Output the [x, y] coordinate of the center of the cell containing the given text.  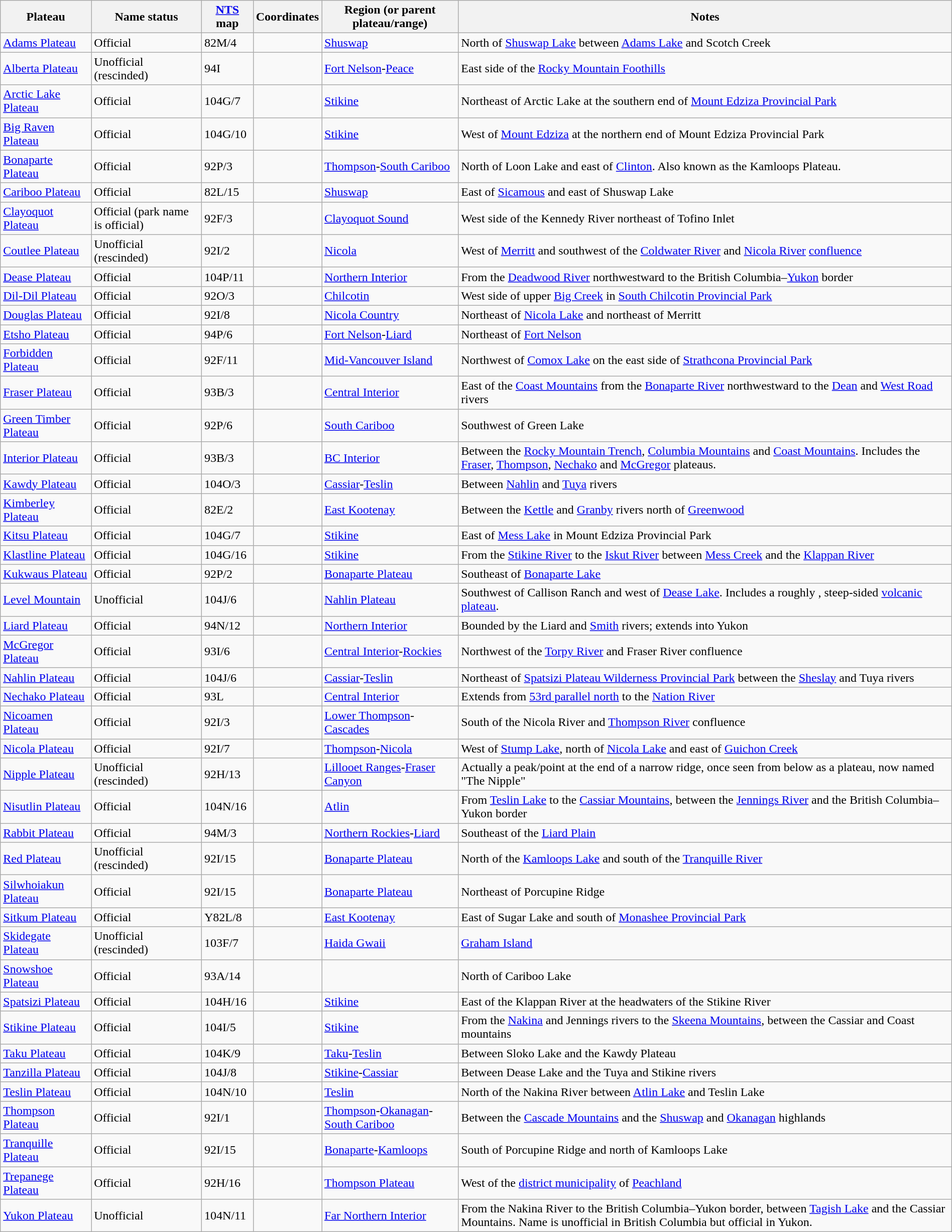
Northeast of Arctic Lake at the southern end of Mount Edziza Provincial Park [705, 101]
Teslin [390, 1091]
Kukwaus Plateau [46, 574]
Northeast of Spatsizi Plateau Wilderness Provincial Park between the Sheslay and Tuya rivers [705, 677]
Fort Nelson-Peace [390, 68]
Nicola Plateau [46, 749]
Notes [705, 17]
West side of the Kennedy River northeast of Tofino Inlet [705, 218]
92H/13 [227, 774]
Level Mountain [46, 599]
92I/2 [227, 251]
Northeast of Fort Nelson [705, 334]
Between the Cascade Mountains and the Shuswap and Okanagan highlands [705, 1118]
Nicoamen Plateau [46, 722]
Official (park name is official) [147, 218]
South Cariboo [390, 426]
Between Dease Lake and the Tuya and Stikine rivers [705, 1072]
Dil-Dil Plateau [46, 296]
North of the Kamloops Lake and south of the Tranquille River [705, 858]
Clayoquot Sound [390, 218]
Northwest of the Torpy River and Fraser River confluence [705, 652]
104H/16 [227, 1002]
Southeast of Bonaparte Lake [705, 574]
McGregor Plateau [46, 652]
Y82L/8 [227, 917]
Graham Island [705, 943]
92H/16 [227, 1183]
Plateau [46, 17]
Northwest of Comox Lake on the east side of Strathcona Provincial Park [705, 360]
104O/3 [227, 484]
Stikine Plateau [46, 1027]
Central Interior-Rockies [390, 652]
Chilcotin [390, 296]
East of the Coast Mountains from the Bonaparte River northwestward to the Dean and West Road rivers [705, 393]
Between the Kettle and Granby rivers north of Greenwood [705, 510]
Liard Plateau [46, 626]
104N/10 [227, 1091]
BC Interior [390, 458]
Forbidden Plateau [46, 360]
94M/3 [227, 833]
Southeast of the Liard Plain [705, 833]
Thompson-Okanagan-South Cariboo [390, 1118]
North of the Nakina River between Atlin Lake and Teslin Lake [705, 1091]
Interior Plateau [46, 458]
Coutlee Plateau [46, 251]
West of Stump Lake, north of Nicola Lake and east of Guichon Creek [705, 749]
92I/7 [227, 749]
Etsho Plateau [46, 334]
Clayoquot Plateau [46, 218]
Northeast of Porcupine Ridge [705, 892]
Region (or parent plateau/range) [390, 17]
Northeast of Nicola Lake and northeast of Merritt [705, 315]
92O/3 [227, 296]
94I [227, 68]
82L/15 [227, 192]
Lower Thompson-Cascades [390, 722]
Bounded by the Liard and Smith rivers; extends into Yukon [705, 626]
Kitsu Plateau [46, 536]
Southwest of Green Lake [705, 426]
Yukon Plateau [46, 1216]
Nicola [390, 251]
Spatsizi Plateau [46, 1002]
South of the Nicola River and Thompson River confluence [705, 722]
NTS map [227, 17]
Big Raven Plateau [46, 134]
93L [227, 696]
92I/8 [227, 315]
92P/6 [227, 426]
82M/4 [227, 43]
Between Sloko Lake and the Kawdy Plateau [705, 1053]
Douglas Plateau [46, 315]
Extends from 53rd parallel north to the Nation River [705, 696]
Stikine-Cassiar [390, 1072]
92I/1 [227, 1118]
From Teslin Lake to the Cassiar Mountains, between the Jennings River and the British Columbia–Yukon border [705, 807]
Kawdy Plateau [46, 484]
94P/6 [227, 334]
92I/3 [227, 722]
West side of upper Big Creek in South Chilcotin Provincial Park [705, 296]
Rabbit Plateau [46, 833]
Coordinates [287, 17]
Thompson-South Cariboo [390, 167]
Thompson-Nicola [390, 749]
92P/3 [227, 167]
East of the Klappan River at the headwaters of the Stikine River [705, 1002]
104I/5 [227, 1027]
104G/10 [227, 134]
Between the Rocky Mountain Trench, Columbia Mountains and Coast Mountains. Includes the Fraser, Thompson, Nechako and McGregor plateaus. [705, 458]
North of Cariboo Lake [705, 976]
Dease Plateau [46, 277]
103F/7 [227, 943]
93A/14 [227, 976]
Name status [147, 17]
Taku-Teslin [390, 1053]
93I/6 [227, 652]
West of Merritt and southwest of the Coldwater River and Nicola River confluence [705, 251]
92P/2 [227, 574]
104P/11 [227, 277]
Cariboo Plateau [46, 192]
104G/16 [227, 555]
North of Loon Lake and east of Clinton. Also known as the Kamloops Plateau. [705, 167]
Silwhoiakun Plateau [46, 892]
Nisutlin Plateau [46, 807]
104N/16 [227, 807]
Lillooet Ranges-Fraser Canyon [390, 774]
104J/8 [227, 1072]
From the Stikine River to the Iskut River between Mess Creek and the Klappan River [705, 555]
From the Nakina and Jennings rivers to the Skeena Mountains, between the Cassiar and Coast mountains [705, 1027]
Nicola Country [390, 315]
Southwest of Callison Ranch and west of Dease Lake. Includes a roughly , steep-sided volcanic plateau. [705, 599]
East of Sicamous and east of Shuswap Lake [705, 192]
Nipple Plateau [46, 774]
Adams Plateau [46, 43]
Actually a peak/point at the end of a narrow ridge, once seen from below as a plateau, now named "The Nipple" [705, 774]
Red Plateau [46, 858]
Snowshoe Plateau [46, 976]
Far Northern Interior [390, 1216]
East side of the Rocky Mountain Foothills [705, 68]
Haida Gwaii [390, 943]
Skidegate Plateau [46, 943]
South of Porcupine Ridge and north of Kamloops Lake [705, 1150]
Alberta Plateau [46, 68]
94N/12 [227, 626]
Sitkum Plateau [46, 917]
North of Shuswap Lake between Adams Lake and Scotch Creek [705, 43]
92F/3 [227, 218]
104N/11 [227, 1216]
West of the district municipality of Peachland [705, 1183]
West of Mount Edziza at the northern end of Mount Edziza Provincial Park [705, 134]
Arctic Lake Plateau [46, 101]
Klastline Plateau [46, 555]
Fort Nelson-Liard [390, 334]
From the Deadwood River northwestward to the British Columbia–Yukon border [705, 277]
Between Nahlin and Tuya rivers [705, 484]
Atlin [390, 807]
Green Timber Plateau [46, 426]
Tanzilla Plateau [46, 1072]
Nechako Plateau [46, 696]
Bonaparte-Kamloops [390, 1150]
Teslin Plateau [46, 1091]
Kimberley Plateau [46, 510]
Trepanege Plateau [46, 1183]
Tranquille Plateau [46, 1150]
East of Mess Lake in Mount Edziza Provincial Park [705, 536]
82E/2 [227, 510]
Fraser Plateau [46, 393]
92F/11 [227, 360]
104K/9 [227, 1053]
Northern Rockies-Liard [390, 833]
Taku Plateau [46, 1053]
East of Sugar Lake and south of Monashee Provincial Park [705, 917]
Mid-Vancouver Island [390, 360]
